Identify which cell holds the provided text, then report its (x, y) central coordinate. 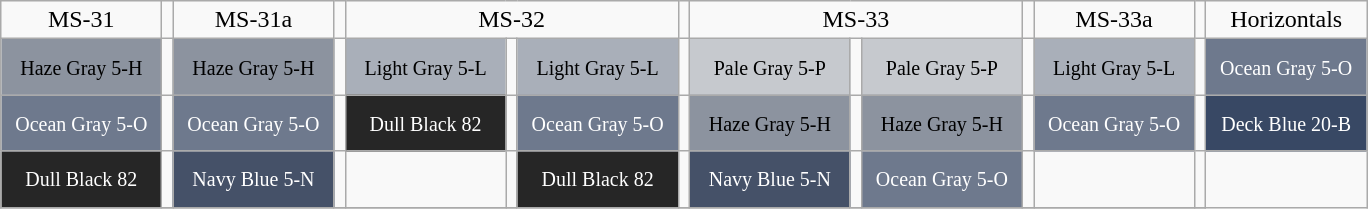
Horizontals (1286, 20)
MS-32 (512, 20)
MS-31 (82, 20)
Deck Blue 20-B (1286, 123)
MS-33 (856, 20)
MS-33a (1114, 20)
MS-31a (254, 20)
